Scan for the cell matching the given text and deliver its [x, y] coordinate at center. 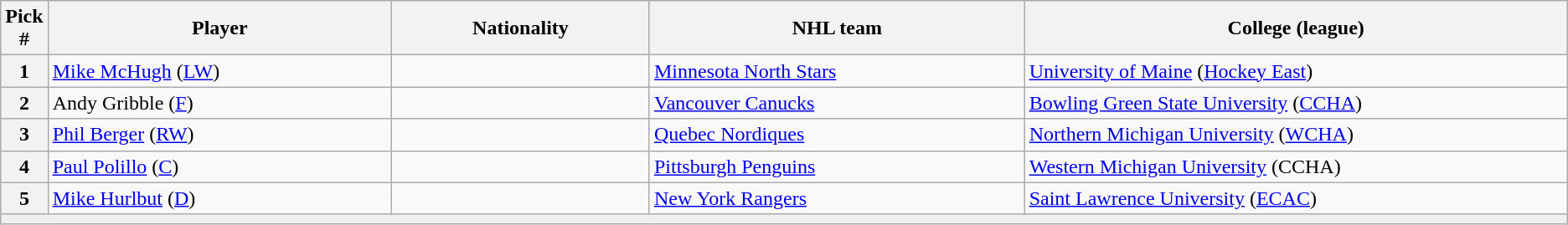
Northern Michigan University (WCHA) [1296, 135]
Mike Hurlbut (D) [219, 198]
Andy Gribble (F) [219, 103]
Pick # [24, 28]
3 [24, 135]
Vancouver Canucks [837, 103]
University of Maine (Hockey East) [1296, 71]
Phil Berger (RW) [219, 135]
Mike McHugh (LW) [219, 71]
College (league) [1296, 28]
2 [24, 103]
Bowling Green State University (CCHA) [1296, 103]
Paul Polillo (C) [219, 166]
1 [24, 71]
Pittsburgh Penguins [837, 166]
Quebec Nordiques [837, 135]
Western Michigan University (CCHA) [1296, 166]
NHL team [837, 28]
Saint Lawrence University (ECAC) [1296, 198]
Player [219, 28]
Nationality [520, 28]
4 [24, 166]
Minnesota North Stars [837, 71]
New York Rangers [837, 198]
5 [24, 198]
